Pinpoint the cell where the given text exists, returning its (x, y) midpoint coordinate. 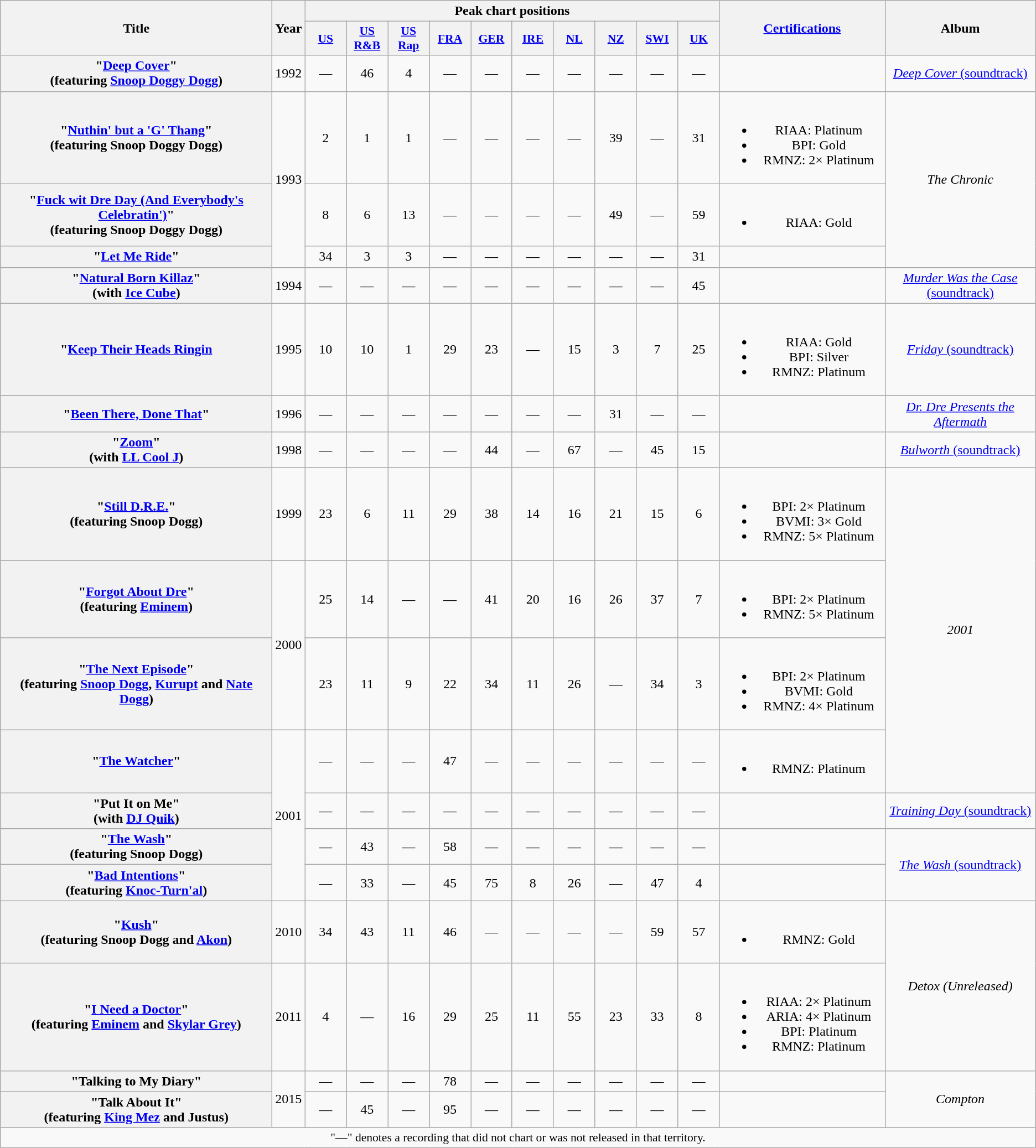
Compton (960, 1099)
"Been There, Done That" (136, 414)
1994 (289, 285)
IRE (532, 39)
US (325, 39)
2 (325, 137)
"Talking to My Diary" (136, 1081)
1992 (289, 73)
"I Need a Doctor"(featuring Eminem and Skylar Grey) (136, 1017)
"Kush"(featuring Snoop Dogg and Akon) (136, 932)
2015 (289, 1099)
USRap (408, 39)
BPI: 2× PlatinumBVMI: 3× GoldRMNZ: 5× Platinum (802, 513)
2011 (289, 1017)
USR&B (367, 39)
RMNZ: Gold (802, 932)
1996 (289, 414)
Deep Cover (soundtrack) (960, 73)
"Fuck wit Dre Day (And Everybody's Celebratin')"(featuring Snoop Doggy Dogg) (136, 215)
21 (615, 513)
"The Wash"(featuring Snoop Dogg) (136, 846)
78 (450, 1081)
75 (491, 883)
"Talk About It"(featuring King Mez and Justus) (136, 1110)
55 (574, 1017)
"—" denotes a recording that did not chart or was not released in that territory. (518, 1137)
"Let Me Ride" (136, 257)
"Nuthin' but a 'G' Thang"(featuring Snoop Doggy Dogg) (136, 137)
Title (136, 28)
49 (615, 215)
"The Watcher" (136, 761)
39 (615, 137)
BPI: 2× PlatinumBVMI: GoldRMNZ: 4× Platinum (802, 684)
"Put It on Me"(with DJ Quik) (136, 811)
SWI (657, 39)
38 (491, 513)
RIAA: PlatinumBPI: GoldRMNZ: 2× Platinum (802, 137)
57 (698, 932)
FRA (450, 39)
Murder Was the Case (soundtrack) (960, 285)
Bulworth (soundtrack) (960, 449)
41 (491, 599)
"Deep Cover"(featuring Snoop Doggy Dogg) (136, 73)
"Keep Their Heads Ringin (136, 350)
37 (657, 599)
"The Next Episode"(featuring Snoop Dogg, Kurupt and Nate Dogg) (136, 684)
The Chronic (960, 179)
Friday (soundtrack) (960, 350)
1993 (289, 179)
1999 (289, 513)
RIAA: GoldBPI: SilverRMNZ: Platinum (802, 350)
Album (960, 28)
RIAA: Gold (802, 215)
RMNZ: Platinum (802, 761)
"Still D.R.E."(featuring Snoop Dogg) (136, 513)
BPI: 2× PlatinumRMNZ: 5× Platinum (802, 599)
NL (574, 39)
44 (491, 449)
1998 (289, 449)
Peak chart positions (512, 11)
"Bad Intentions"(featuring Knoc-Turn'al) (136, 883)
"Forgot About Dre"(featuring Eminem) (136, 599)
Certifications (802, 28)
"Natural Born Killaz"(with Ice Cube) (136, 285)
Dr. Dre Presents the Aftermath (960, 414)
Detox (Unreleased) (960, 986)
13 (408, 215)
2000 (289, 645)
"Zoom"(with LL Cool J) (136, 449)
The Wash (soundtrack) (960, 865)
67 (574, 449)
Training Day (soundtrack) (960, 811)
UK (698, 39)
Year (289, 28)
20 (532, 599)
9 (408, 684)
RIAA: 2× PlatinumARIA: 4× PlatinumBPI: PlatinumRMNZ: Platinum (802, 1017)
GER (491, 39)
NZ (615, 39)
22 (450, 684)
58 (450, 846)
95 (450, 1110)
2010 (289, 932)
1995 (289, 350)
